Search for the cell housing the specified text and yield its (X, Y) center coordinate. 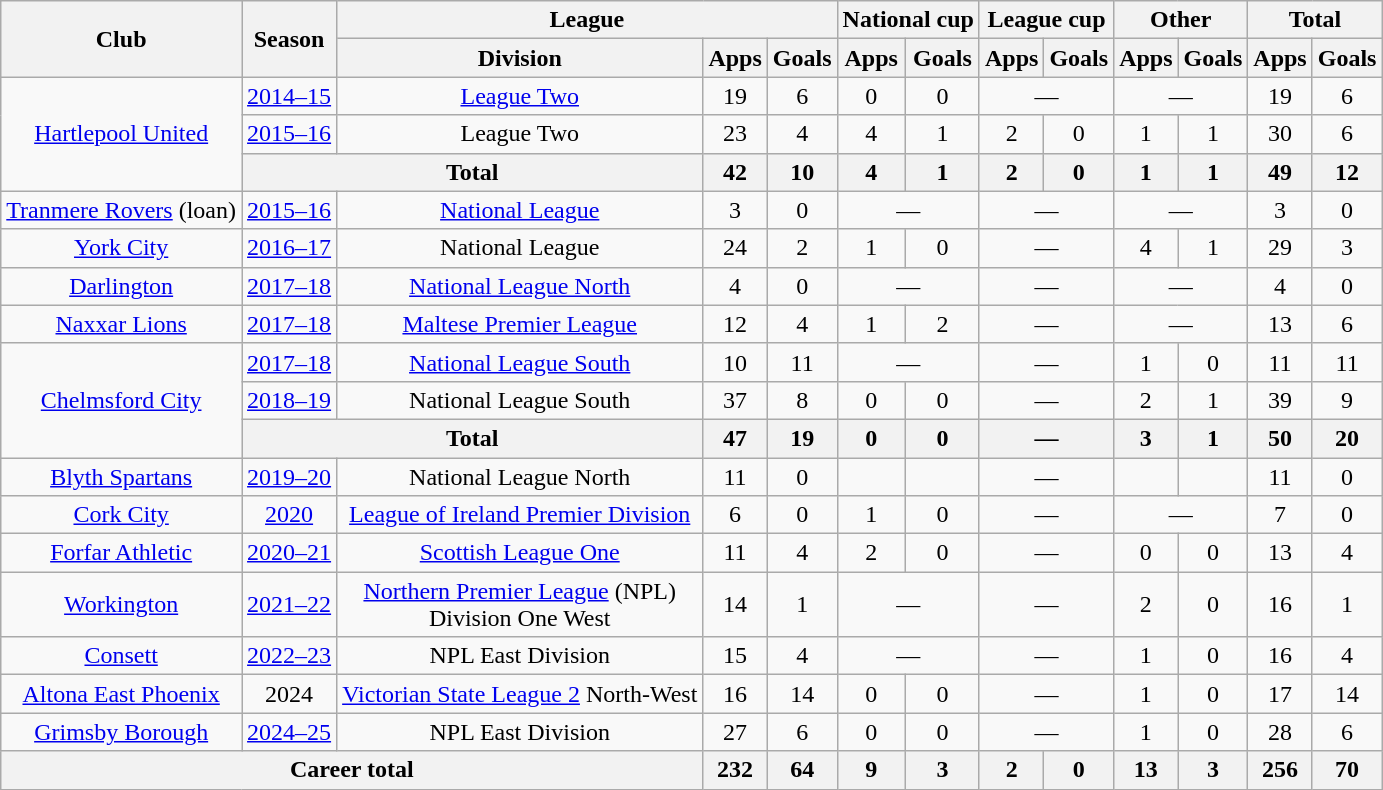
Chelmsford City (122, 400)
2014–15 (290, 96)
7 (1280, 515)
2021–22 (290, 604)
Maltese Premier League (520, 324)
27 (735, 732)
2020–21 (290, 553)
70 (1347, 770)
17 (1280, 694)
Club (122, 39)
28 (1280, 732)
2019–20 (290, 477)
Blyth Spartans (122, 477)
256 (1280, 770)
Hartlepool United (122, 134)
Altona East Phoenix (122, 694)
Other (1181, 20)
Season (290, 39)
42 (735, 172)
Grimsby Borough (122, 732)
League (587, 20)
23 (735, 134)
2016–17 (290, 248)
League cup (1046, 20)
8 (802, 400)
49 (1280, 172)
Cork City (122, 515)
232 (735, 770)
League of Ireland Premier Division (520, 515)
Scottish League One (520, 553)
29 (1280, 248)
National cup (908, 20)
2024–25 (290, 732)
39 (1280, 400)
47 (735, 438)
Workington (122, 604)
2020 (290, 515)
Darlington (122, 286)
Division (520, 58)
Northern Premier League (NPL)Division One West (520, 604)
15 (735, 656)
2022–23 (290, 656)
Career total (352, 770)
Consett (122, 656)
64 (802, 770)
Victorian State League 2 North-West (520, 694)
20 (1347, 438)
2018–19 (290, 400)
Naxxar Lions (122, 324)
York City (122, 248)
Forfar Athletic (122, 553)
24 (735, 248)
2024 (290, 694)
30 (1280, 134)
50 (1280, 438)
37 (735, 400)
Tranmere Rovers (loan) (122, 210)
